Pinpoint the cell where the given text exists, returning its [x, y] midpoint coordinate. 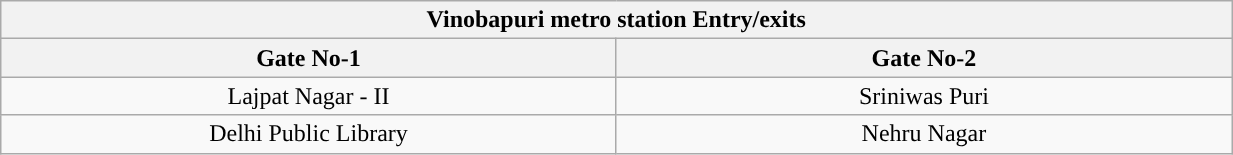
Nehru Nagar [924, 134]
Gate No-1 [308, 58]
Vinobapuri metro station Entry/exits [616, 20]
Sriniwas Puri [924, 96]
Lajpat Nagar - II [308, 96]
Gate No-2 [924, 58]
Delhi Public Library [308, 134]
